For the text-containing cell, return its midpoint in [X, Y] coordinate format. 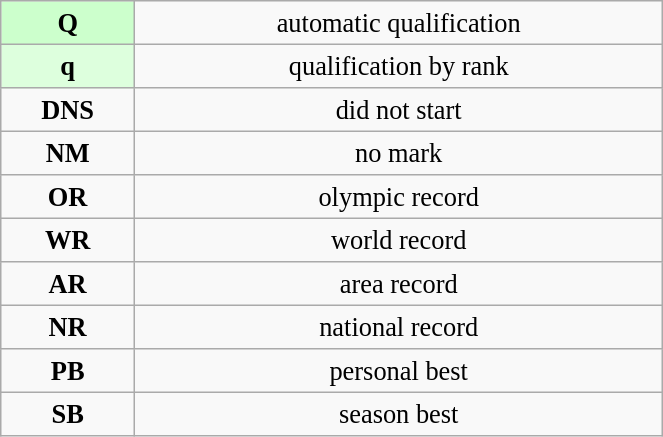
area record [399, 284]
did not start [399, 109]
PB [68, 371]
no mark [399, 153]
olympic record [399, 197]
world record [399, 240]
qualification by rank [399, 66]
OR [68, 197]
personal best [399, 371]
DNS [68, 109]
automatic qualification [399, 22]
q [68, 66]
NM [68, 153]
national record [399, 327]
season best [399, 414]
SB [68, 414]
WR [68, 240]
NR [68, 327]
AR [68, 284]
Q [68, 22]
